From the cell containing the given text, extract its center point as [x, y] coordinate. 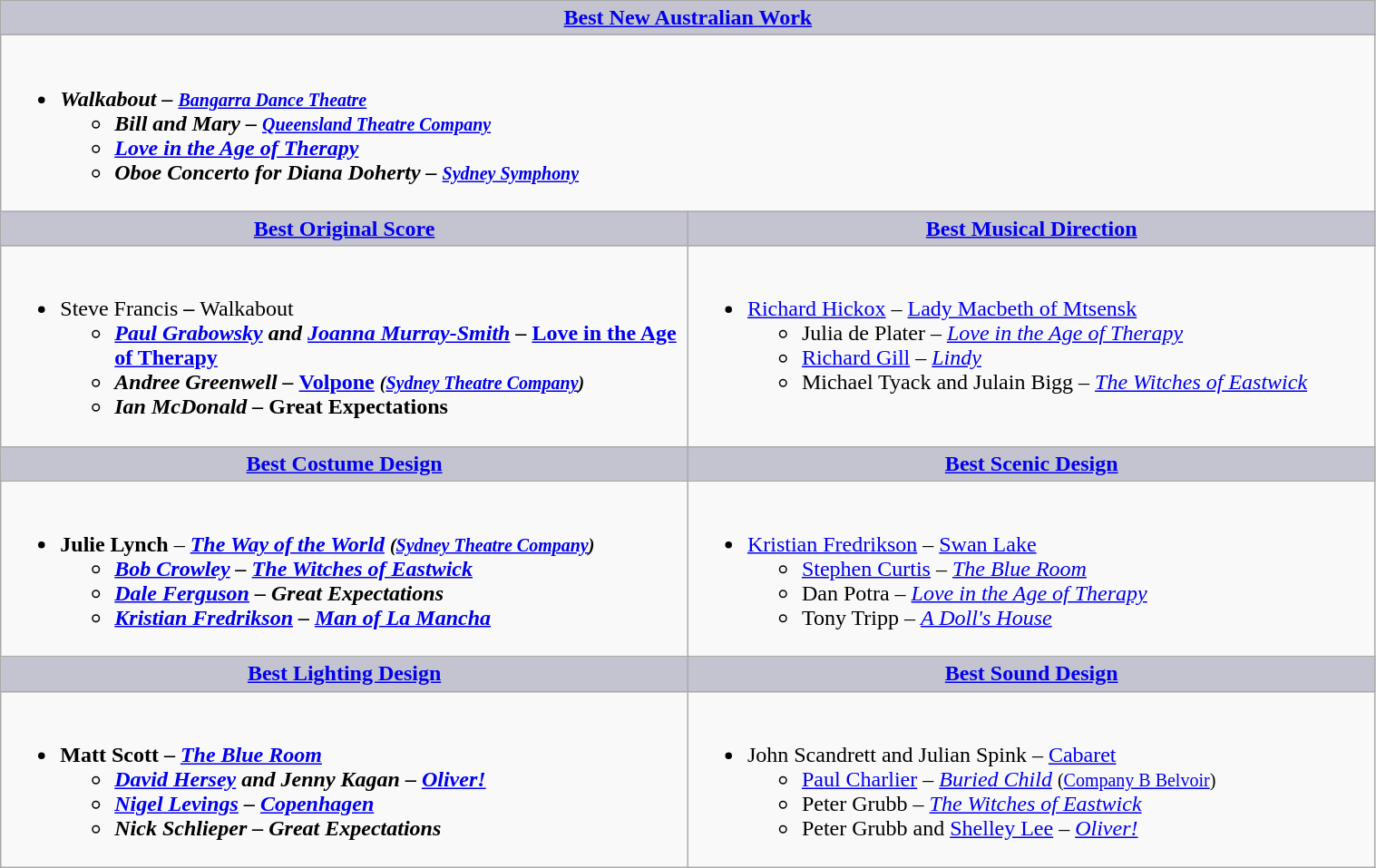
Matt Scott – The Blue RoomDavid Hersey and Jenny Kagan – Oliver!Nigel Levings – CopenhagenNick Schlieper – Great Expectations [345, 779]
Best Costume Design [345, 463]
Best Musical Direction [1031, 229]
Kristian Fredrikson – Swan LakeStephen Curtis – The Blue RoomDan Potra – Love in the Age of TherapyTony Tripp – A Doll's House [1031, 569]
Best Sound Design [1031, 674]
Best Lighting Design [345, 674]
Best Scenic Design [1031, 463]
Best New Australian Work [688, 18]
Best Original Score [345, 229]
